Extract the [x, y] coordinate from the center of the cell holding the provided text.  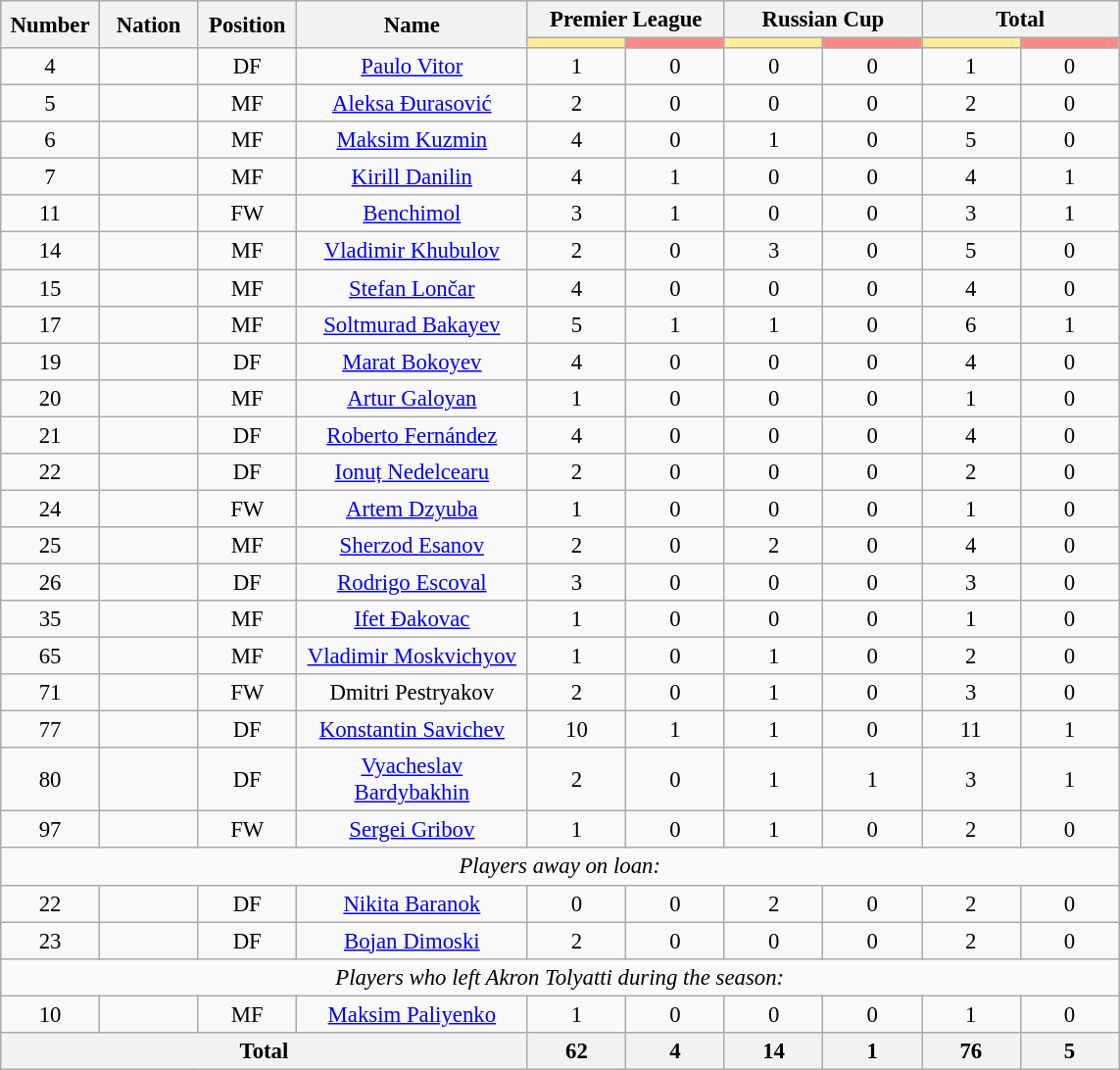
Artur Galoyan [413, 398]
23 [51, 941]
97 [51, 830]
76 [970, 1051]
Bojan Dimoski [413, 941]
Players who left Akron Tolyatti during the season: [560, 977]
Vyacheslav Bardybakhin [413, 780]
24 [51, 509]
Stefan Lončar [413, 288]
Sergei Gribov [413, 830]
Benchimol [413, 215]
Artem Dzyuba [413, 509]
77 [51, 730]
Roberto Fernández [413, 435]
80 [51, 780]
65 [51, 657]
7 [51, 177]
Paulo Vitor [413, 67]
Nation [149, 24]
19 [51, 362]
Name [413, 24]
Konstantin Savichev [413, 730]
Marat Bokoyev [413, 362]
Vladimir Khubulov [413, 251]
Number [51, 24]
Dmitri Pestryakov [413, 693]
Maksim Kuzmin [413, 140]
Nikita Baranok [413, 903]
35 [51, 619]
62 [576, 1051]
Position [247, 24]
20 [51, 398]
Rodrigo Escoval [413, 582]
Maksim Paliyenko [413, 1014]
17 [51, 324]
Russian Cup [823, 20]
Ionuț Nedelcearu [413, 472]
Vladimir Moskvichyov [413, 657]
21 [51, 435]
71 [51, 693]
Sherzod Esanov [413, 546]
Players away on loan: [560, 867]
Ifet Đakovac [413, 619]
Kirill Danilin [413, 177]
25 [51, 546]
Aleksa Đurasović [413, 104]
26 [51, 582]
15 [51, 288]
Soltmurad Bakayev [413, 324]
Premier League [625, 20]
